For the text-containing cell, return its midpoint in (X, Y) coordinate format. 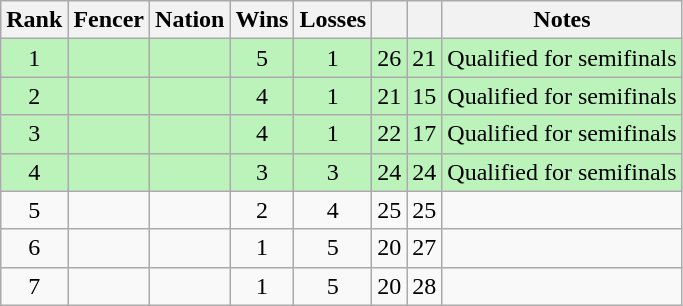
17 (424, 134)
Nation (190, 20)
6 (34, 248)
Losses (333, 20)
22 (390, 134)
Rank (34, 20)
27 (424, 248)
Wins (262, 20)
26 (390, 58)
Fencer (109, 20)
28 (424, 286)
7 (34, 286)
15 (424, 96)
Notes (562, 20)
